Provide the (x, y) coordinate of the cell's center where the given text is located.  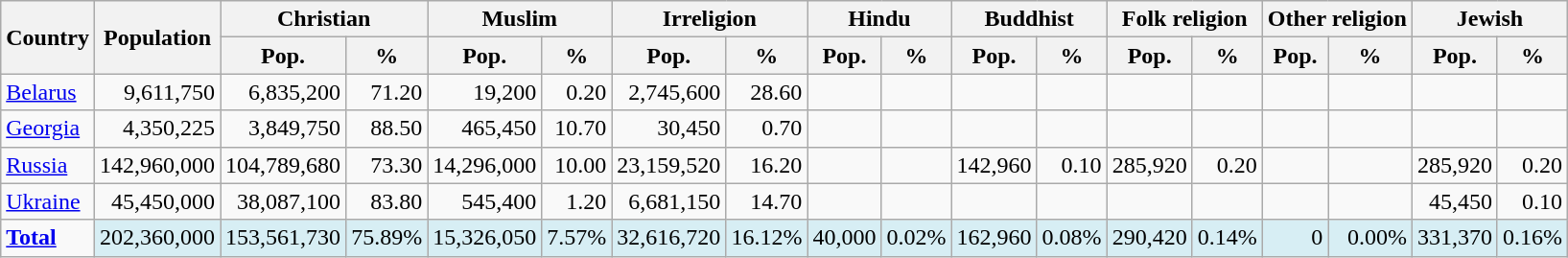
7.57% (577, 238)
Georgia (48, 129)
0.16% (1533, 238)
Muslim (520, 19)
71.20 (387, 92)
Population (157, 37)
104,789,680 (284, 165)
14.70 (767, 201)
Folk religion (1184, 19)
75.89% (387, 238)
23,159,520 (669, 165)
88.50 (387, 129)
16.12% (767, 238)
Russia (48, 165)
6,835,200 (284, 92)
142,960,000 (157, 165)
15,326,050 (485, 238)
0.70 (767, 129)
153,561,730 (284, 238)
19,200 (485, 92)
0.08% (1072, 238)
73.30 (387, 165)
6,681,150 (669, 201)
Ukraine (48, 201)
Country (48, 37)
45,450,000 (157, 201)
10.70 (577, 129)
0 (1295, 238)
Irreligion (710, 19)
202,360,000 (157, 238)
10.00 (577, 165)
545,400 (485, 201)
290,420 (1149, 238)
9,611,750 (157, 92)
14,296,000 (485, 165)
465,450 (485, 129)
Jewish (1489, 19)
Buddhist (1029, 19)
2,745,600 (669, 92)
0.00% (1370, 238)
28.60 (767, 92)
331,370 (1454, 238)
4,350,225 (157, 129)
1.20 (577, 201)
0.14% (1228, 238)
Christian (324, 19)
Belarus (48, 92)
30,450 (669, 129)
Hindu (879, 19)
162,960 (994, 238)
Total (48, 238)
142,960 (994, 165)
Other religion (1337, 19)
83.80 (387, 201)
45,450 (1454, 201)
16.20 (767, 165)
3,849,750 (284, 129)
0.02% (917, 238)
32,616,720 (669, 238)
40,000 (844, 238)
38,087,100 (284, 201)
